Determine the (x, y) coordinate at the center of the cell enclosing the given text.  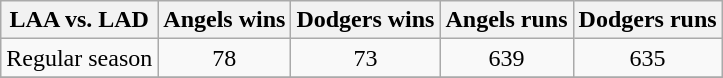
73 (366, 58)
Angels runs (506, 20)
635 (648, 58)
Angels wins (224, 20)
Regular season (80, 58)
LAA vs. LAD (80, 20)
Dodgers runs (648, 20)
Dodgers wins (366, 20)
639 (506, 58)
78 (224, 58)
